Scan for the cell matching the given text and deliver its (x, y) coordinate at center. 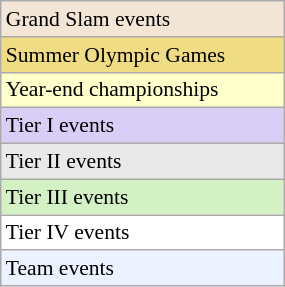
Team events (142, 269)
Summer Olympic Games (142, 55)
Tier I events (142, 126)
Tier IV events (142, 233)
Tier III events (142, 197)
Year-end championships (142, 90)
Grand Slam events (142, 19)
Tier II events (142, 162)
